Return the (X, Y) coordinate for the center point of the cell that contains the specified text.  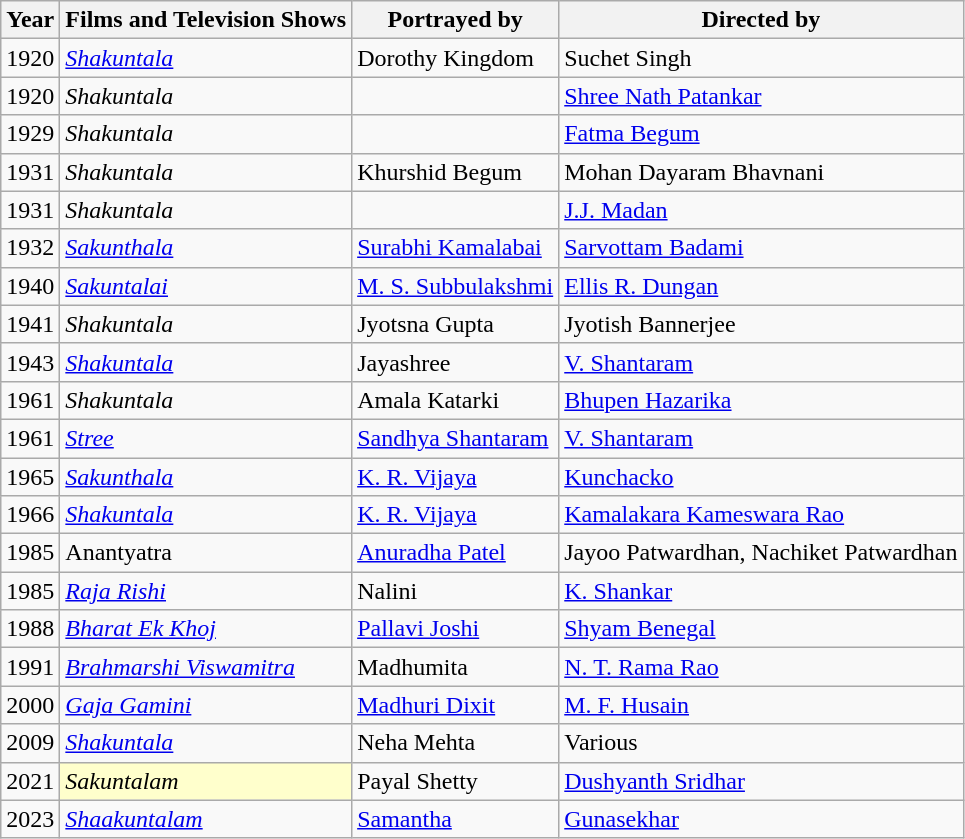
Ellis R. Dungan (761, 286)
2000 (30, 705)
Amala Katarki (456, 400)
Raja Rishi (206, 591)
J.J. Madan (761, 210)
Nalini (456, 591)
Gunasekhar (761, 819)
Various (761, 743)
Payal Shetty (456, 781)
Madhuri Dixit (456, 705)
Directed by (761, 20)
Samantha (456, 819)
2009 (30, 743)
M. S. Subbulakshmi (456, 286)
Neha Mehta (456, 743)
Stree (206, 438)
Pallavi Joshi (456, 629)
Kamalakara Kameswara Rao (761, 515)
Sandhya Shantaram (456, 438)
Jayashree (456, 362)
Madhumita (456, 667)
1943 (30, 362)
Fatma Begum (761, 134)
Sarvottam Badami (761, 248)
Khurshid Begum (456, 172)
K. Shankar (761, 591)
1941 (30, 324)
1991 (30, 667)
Dorothy Kingdom (456, 58)
Bharat Ek Khoj (206, 629)
Bhupen Hazarika (761, 400)
Portrayed by (456, 20)
1988 (30, 629)
1929 (30, 134)
1965 (30, 477)
Mohan Dayaram Bhavnani (761, 172)
Sakuntalai (206, 286)
2023 (30, 819)
Anuradha Patel (456, 553)
Shaakuntalam (206, 819)
2021 (30, 781)
Shree Nath Patankar (761, 96)
Suchet Singh (761, 58)
Gaja Gamini (206, 705)
Shyam Benegal (761, 629)
1932 (30, 248)
Surabhi Kamalabai (456, 248)
Films and Television Shows (206, 20)
Sakuntalam (206, 781)
Kunchacko (761, 477)
Anantyatra (206, 553)
N. T. Rama Rao (761, 667)
Jayoo Patwardhan, Nachiket Patwardhan (761, 553)
Brahmarshi Viswamitra (206, 667)
Year (30, 20)
Jyotish Bannerjee (761, 324)
1966 (30, 515)
Dushyanth Sridhar (761, 781)
M. F. Husain (761, 705)
Jyotsna Gupta (456, 324)
1940 (30, 286)
